Determine the [x, y] coordinate at the center of the cell enclosing the given text.  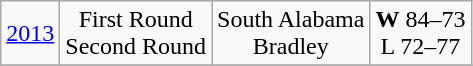
South AlabamaBradley [291, 34]
2013 [30, 34]
W 84–73L 72–77 [420, 34]
First RoundSecond Round [136, 34]
